Return the [x, y] coordinate for the center point of the cell that contains the specified text.  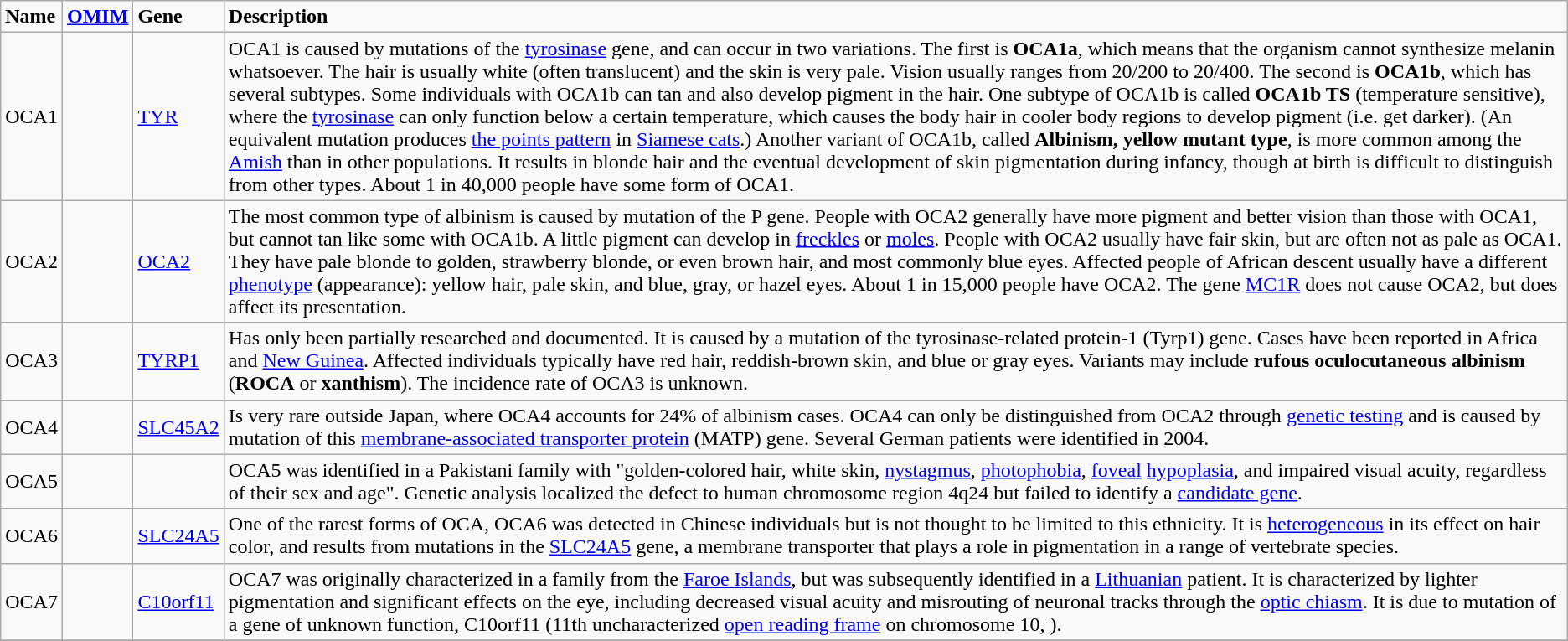
Gene [178, 17]
Name [32, 17]
OCA4 [32, 427]
OCA6 [32, 536]
OCA1 [32, 116]
OCA5 [32, 481]
C10orf11 [178, 602]
OCA3 [32, 361]
SLC45A2 [178, 427]
Description [895, 17]
OMIM [97, 17]
TYR [178, 116]
TYRP1 [178, 361]
OCA7 [32, 602]
SLC24A5 [178, 536]
